Detect which cell encompasses the target text, then output its (x, y) center coordinate. 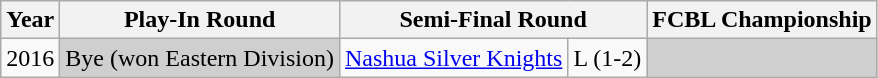
2016 (30, 58)
Play-In Round (200, 20)
L (1-2) (608, 58)
Nashua Silver Knights (453, 58)
Semi-Final Round (492, 20)
FCBL Championship (762, 20)
Year (30, 20)
Bye (won Eastern Division) (200, 58)
